Scan for the cell matching the given text and deliver its (x, y) coordinate at center. 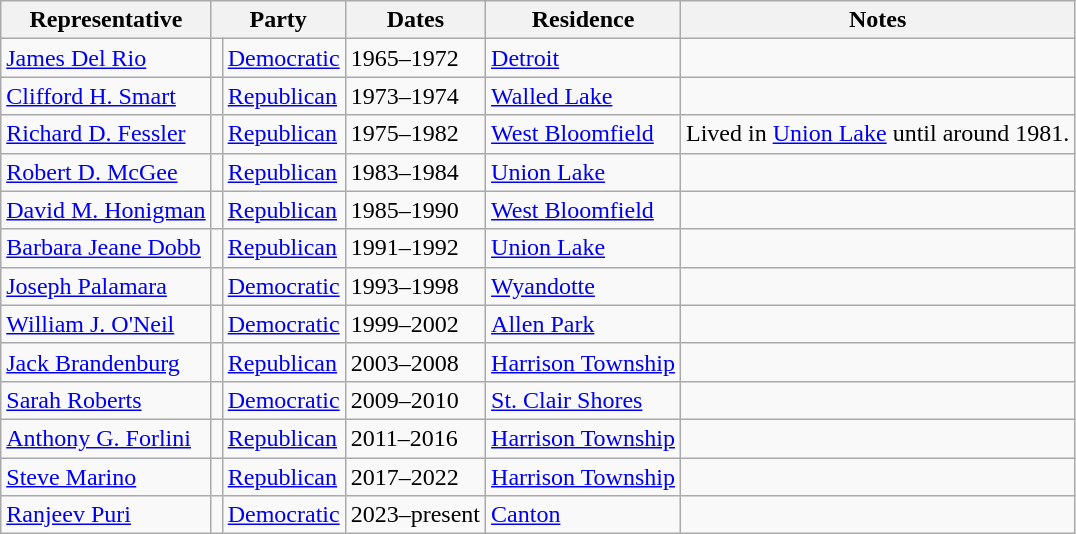
2003–2008 (415, 362)
Notes (877, 20)
1999–2002 (415, 324)
2023–present (415, 515)
Joseph Palamara (106, 286)
Residence (584, 20)
Dates (415, 20)
Representative (106, 20)
Jack Brandenburg (106, 362)
Steve Marino (106, 477)
Clifford H. Smart (106, 96)
Lived in Union Lake until around 1981. (877, 134)
1985–1990 (415, 210)
1973–1974 (415, 96)
David M. Honigman (106, 210)
William J. O'Neil (106, 324)
Richard D. Fessler (106, 134)
2009–2010 (415, 400)
Allen Park (584, 324)
1965–1972 (415, 58)
Party (278, 20)
1975–1982 (415, 134)
Barbara Jeane Dobb (106, 248)
Detroit (584, 58)
2011–2016 (415, 438)
1983–1984 (415, 172)
St. Clair Shores (584, 400)
Sarah Roberts (106, 400)
1993–1998 (415, 286)
1991–1992 (415, 248)
Ranjeev Puri (106, 515)
2017–2022 (415, 477)
Robert D. McGee (106, 172)
Walled Lake (584, 96)
Wyandotte (584, 286)
Canton (584, 515)
James Del Rio (106, 58)
Anthony G. Forlini (106, 438)
